Detect which cell encompasses the target text, then output its [x, y] center coordinate. 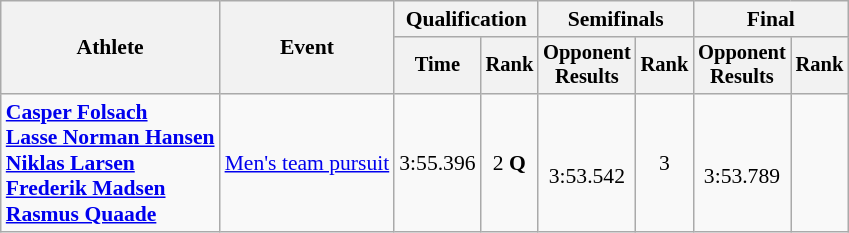
Final [770, 19]
Men's team pursuit [308, 163]
Qualification [466, 19]
3:55.396 [437, 163]
3 [665, 163]
Athlete [110, 48]
Event [308, 48]
Casper FolsachLasse Norman HansenNiklas LarsenFrederik MadsenRasmus Quaade [110, 163]
2 Q [510, 163]
3:53.542 [586, 163]
Semifinals [616, 19]
3:53.789 [742, 163]
Time [437, 66]
